Find where the given text appears and provide that cell's center as (x, y) coordinate. 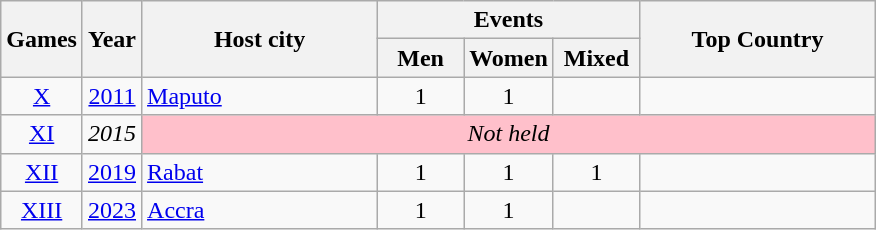
XIII (42, 210)
Games (42, 39)
Maputo (260, 96)
2023 (112, 210)
Rabat (260, 172)
X (42, 96)
Top Country (757, 39)
Not held (509, 134)
2015 (112, 134)
XI (42, 134)
Women (509, 58)
2011 (112, 96)
Accra (260, 210)
Host city (260, 39)
Mixed (596, 58)
2019 (112, 172)
Men (421, 58)
Events (509, 20)
Year (112, 39)
XII (42, 172)
